Extract the (x, y) coordinate from the center of the cell holding the provided text.  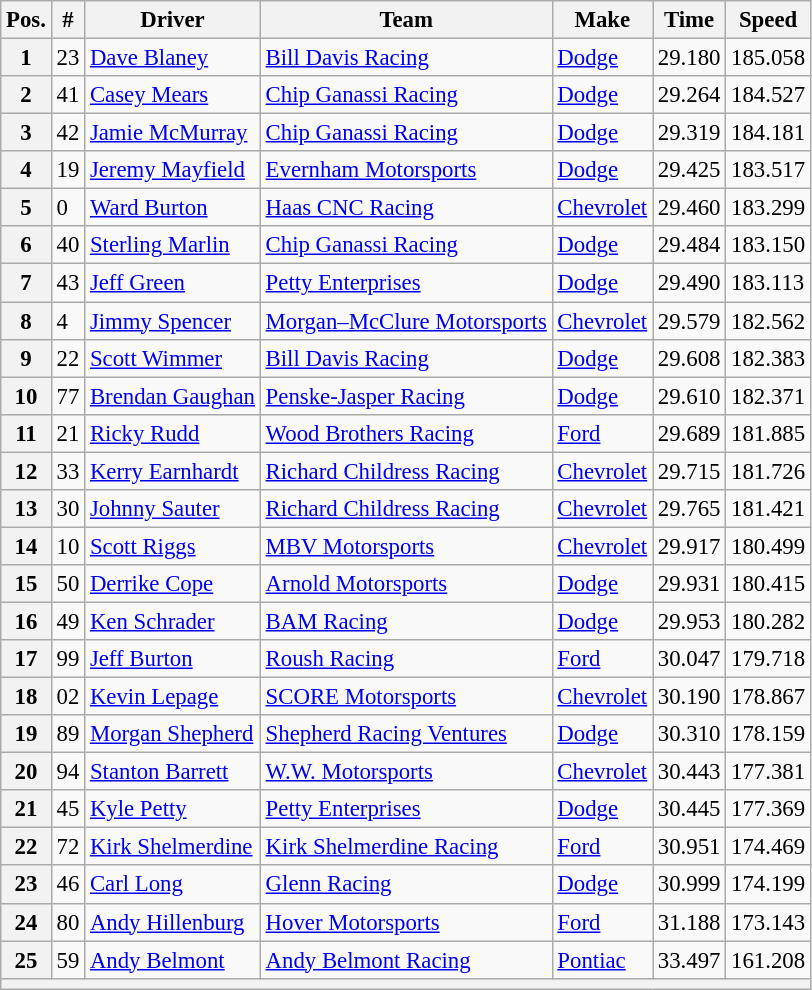
174.469 (768, 847)
12 (26, 471)
Make (602, 20)
181.885 (768, 433)
29.917 (688, 546)
183.150 (768, 245)
Haas CNC Racing (406, 208)
BAM Racing (406, 621)
40 (68, 245)
Jeff Green (173, 283)
SCORE Motorsports (406, 697)
Dave Blaney (173, 58)
W.W. Motorsports (406, 772)
Johnny Sauter (173, 509)
29.264 (688, 95)
30.310 (688, 734)
94 (68, 772)
6 (26, 245)
173.143 (768, 922)
Morgan Shepherd (173, 734)
Jeff Burton (173, 659)
MBV Motorsports (406, 546)
184.181 (768, 133)
30.951 (688, 847)
1 (26, 58)
Morgan–McClure Motorsports (406, 321)
11 (26, 433)
14 (26, 546)
29.460 (688, 208)
Evernham Motorsports (406, 170)
29.931 (688, 584)
29.765 (688, 509)
7 (26, 283)
Kerry Earnhardt (173, 471)
59 (68, 960)
Andy Belmont Racing (406, 960)
20 (26, 772)
30.445 (688, 809)
30.047 (688, 659)
Arnold Motorsports (406, 584)
99 (68, 659)
174.199 (768, 885)
29.953 (688, 621)
Kyle Petty (173, 809)
180.415 (768, 584)
29.579 (688, 321)
49 (68, 621)
Hover Motorsports (406, 922)
29.319 (688, 133)
180.499 (768, 546)
31.188 (688, 922)
29.490 (688, 283)
29.689 (688, 433)
177.369 (768, 809)
Penske-Jasper Racing (406, 396)
30.443 (688, 772)
Derrike Cope (173, 584)
182.371 (768, 396)
Andy Belmont (173, 960)
177.381 (768, 772)
181.421 (768, 509)
Casey Mears (173, 95)
185.058 (768, 58)
Kevin Lepage (173, 697)
179.718 (768, 659)
Kirk Shelmerdine (173, 847)
184.527 (768, 95)
46 (68, 885)
3 (26, 133)
50 (68, 584)
178.159 (768, 734)
Wood Brothers Racing (406, 433)
Scott Wimmer (173, 358)
Roush Racing (406, 659)
Ward Burton (173, 208)
41 (68, 95)
29.610 (688, 396)
# (68, 20)
Stanton Barrett (173, 772)
42 (68, 133)
182.383 (768, 358)
Kirk Shelmerdine Racing (406, 847)
33 (68, 471)
180.282 (768, 621)
80 (68, 922)
8 (26, 321)
Jamie McMurray (173, 133)
178.867 (768, 697)
Time (688, 20)
Ricky Rudd (173, 433)
Jeremy Mayfield (173, 170)
24 (26, 922)
45 (68, 809)
Brendan Gaughan (173, 396)
29.180 (688, 58)
30 (68, 509)
Scott Riggs (173, 546)
183.517 (768, 170)
13 (26, 509)
77 (68, 396)
5 (26, 208)
Carl Long (173, 885)
Team (406, 20)
0 (68, 208)
Ken Schrader (173, 621)
183.299 (768, 208)
9 (26, 358)
Driver (173, 20)
30.190 (688, 697)
Shepherd Racing Ventures (406, 734)
Speed (768, 20)
Sterling Marlin (173, 245)
Andy Hillenburg (173, 922)
16 (26, 621)
02 (68, 697)
29.715 (688, 471)
89 (68, 734)
72 (68, 847)
Pontiac (602, 960)
182.562 (768, 321)
2 (26, 95)
18 (26, 697)
29.608 (688, 358)
25 (26, 960)
33.497 (688, 960)
30.999 (688, 885)
Jimmy Spencer (173, 321)
43 (68, 283)
181.726 (768, 471)
Pos. (26, 20)
161.208 (768, 960)
29.425 (688, 170)
15 (26, 584)
Glenn Racing (406, 885)
17 (26, 659)
183.113 (768, 283)
29.484 (688, 245)
